Output the (x, y) coordinate of the center of the cell containing the given text.  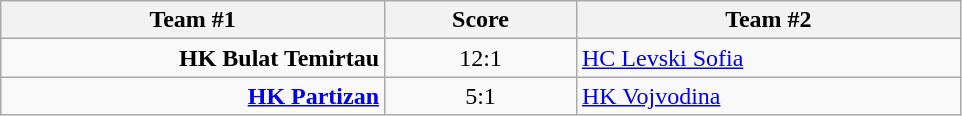
HK Partizan (193, 96)
HC Levski Sofia (768, 58)
5:1 (481, 96)
12:1 (481, 58)
HK Vojvodina (768, 96)
Team #2 (768, 20)
HK Bulat Temirtau (193, 58)
Score (481, 20)
Team #1 (193, 20)
